Capture the cell that displays the provided text and extract its (X, Y) central coordinate. 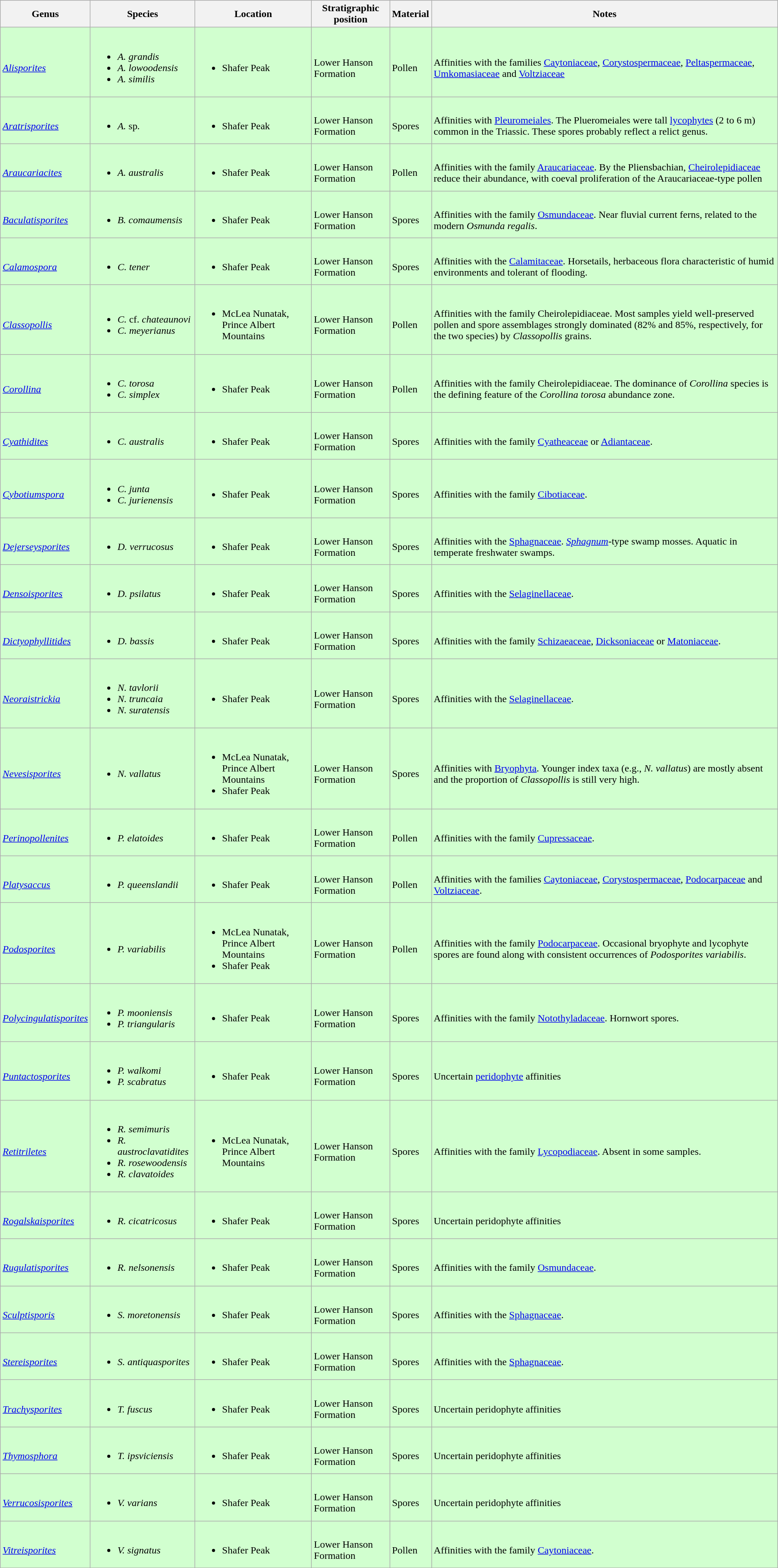
D. bassis (143, 635)
Stereisporites (45, 1356)
S. antiquasporites (143, 1356)
D. psilatus (143, 588)
Affinities with the family Cibotiaceae. (604, 488)
Thymosphora (45, 1450)
Sculptisporis (45, 1309)
R. cicatricosus (143, 1215)
C. torosaC. simplex (143, 383)
P. variabilis (143, 943)
A. grandisA. lowoodensisA. similis (143, 62)
N. vallatus (143, 769)
Affinities with the families Caytoniaceae, Corystospermaceae, Peltaspermaceae, Umkomasiaceae and Voltziaceae (604, 62)
Affinities with the family Schizaeaceae, Dicksoniaceae or Matoniaceae. (604, 635)
Vitreisporites (45, 1544)
C. tener (143, 261)
Aratrisporites (45, 121)
Affinities with the family Notothyladaceae. Hornwort spores. (604, 1013)
P. walkomiP. scabratus (143, 1071)
Puntactosporites (45, 1071)
A. sp. (143, 121)
Affinities with the family Osmundaceae. Near fluvial current ferns, related to the modern Osmunda regalis. (604, 214)
Species (143, 14)
Rugulatisporites (45, 1262)
P. queenslandii (143, 880)
Dictyophyllitides (45, 635)
Podosporites (45, 943)
Retitriletes (45, 1146)
Alisporites (45, 62)
Affinities with the Calamitaceae. Horsetails, herbaceous flora characteristic of humid environments and tolerant of flooding. (604, 261)
Verrucosisporites (45, 1497)
Platysaccus (45, 880)
S. moretonensis (143, 1309)
Affinities with the family Cheirolepidiaceae. The dominance of Corollina species is the defining feature of the Corollina torosa abundance zone. (604, 383)
T. fuscus (143, 1403)
V. signatus (143, 1544)
C. cf. chateaunoviC. meyerianus (143, 319)
Location (254, 14)
Dejerseysporites (45, 541)
R. nelsonensis (143, 1262)
B. comaumensis (143, 214)
C. australis (143, 436)
D. verrucosus (143, 541)
Affinities with Bryophyta. Younger index taxa (e.g., N. vallatus) are mostly absent and the proportion of Classopollis is still very high. (604, 769)
P. mooniensisP. triangularis (143, 1013)
Cyathidites (45, 436)
Genus (45, 14)
Notes (604, 14)
Calamospora (45, 261)
Affinities with the Sphagnaceae. Sphagnum-type swamp mosses. Aquatic in temperate freshwater swamps. (604, 541)
Affinities with the family Caytoniaceae. (604, 1544)
R. semimurisR. austroclavatiditesR. rosewoodensisR. clavatoides (143, 1146)
Classopollis (45, 319)
Affinities with the family Cupressaceae. (604, 832)
Neoraistrickia (45, 693)
A. australis (143, 167)
Trachysporites (45, 1403)
Araucariacites (45, 167)
Material (411, 14)
V. varians (143, 1497)
T. ipsviciensis (143, 1450)
Polycingulatisporites (45, 1013)
Affinities with the family Lycopodiaceae. Absent in some samples. (604, 1146)
P. elatoides (143, 832)
Cybotiumspora (45, 488)
C. juntaC. jurienensis (143, 488)
Affinities with the families Caytoniaceae, Corystospermaceae, Podocarpaceae and Voltziaceae. (604, 880)
Perinopollenites (45, 832)
N. tavloriiN. truncaiaN. suratensis (143, 693)
Affinities with the family Cyatheaceae or Adiantaceae. (604, 436)
Corollina (45, 383)
Rogalskaisporites (45, 1215)
Affinities with the family Osmundaceae. (604, 1262)
Baculatisporites (45, 214)
Nevesisporites (45, 769)
Densoisporites (45, 588)
Stratigraphic position (351, 14)
